For the text-containing cell, return its midpoint in (x, y) coordinate format. 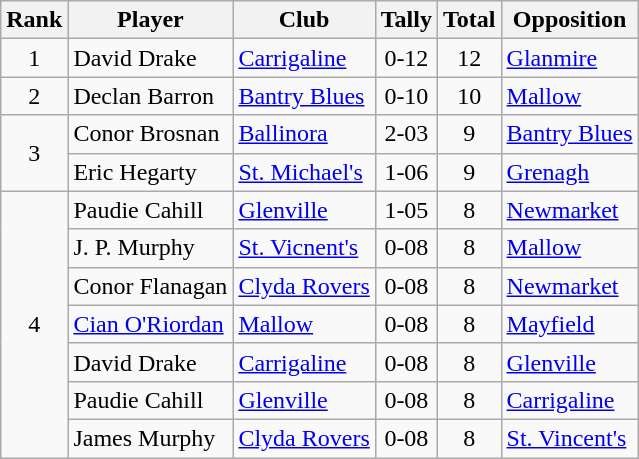
2-03 (406, 134)
James Murphy (150, 438)
Club (304, 20)
Opposition (570, 20)
St. Vincent's (570, 438)
1 (34, 58)
Grenagh (570, 172)
0-12 (406, 58)
Conor Flanagan (150, 286)
0-10 (406, 96)
2 (34, 96)
Declan Barron (150, 96)
Rank (34, 20)
Eric Hegarty (150, 172)
3 (34, 153)
Tally (406, 20)
Ballinora (304, 134)
Mayfield (570, 324)
Glanmire (570, 58)
J. P. Murphy (150, 248)
St. Vicnent's (304, 248)
1-05 (406, 210)
Cian O'Riordan (150, 324)
St. Michael's (304, 172)
1-06 (406, 172)
Total (469, 20)
10 (469, 96)
Player (150, 20)
4 (34, 324)
Conor Brosnan (150, 134)
12 (469, 58)
